Provide the [X, Y] coordinate of the cell's center where the given text is located.  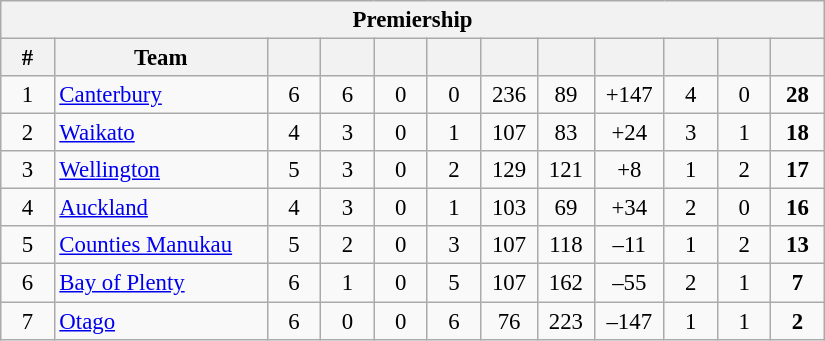
Counties Manukau [160, 245]
103 [510, 208]
162 [566, 283]
Premiership [413, 20]
236 [510, 95]
69 [566, 208]
Waikato [160, 133]
# [28, 58]
16 [798, 208]
Canterbury [160, 95]
18 [798, 133]
Team [160, 58]
–55 [629, 283]
13 [798, 245]
Bay of Plenty [160, 283]
28 [798, 95]
121 [566, 170]
Wellington [160, 170]
+24 [629, 133]
223 [566, 321]
+34 [629, 208]
–11 [629, 245]
118 [566, 245]
83 [566, 133]
Otago [160, 321]
+8 [629, 170]
+147 [629, 95]
76 [510, 321]
–147 [629, 321]
Auckland [160, 208]
89 [566, 95]
17 [798, 170]
129 [510, 170]
